Find where the given text appears and provide that cell's center as [x, y] coordinate. 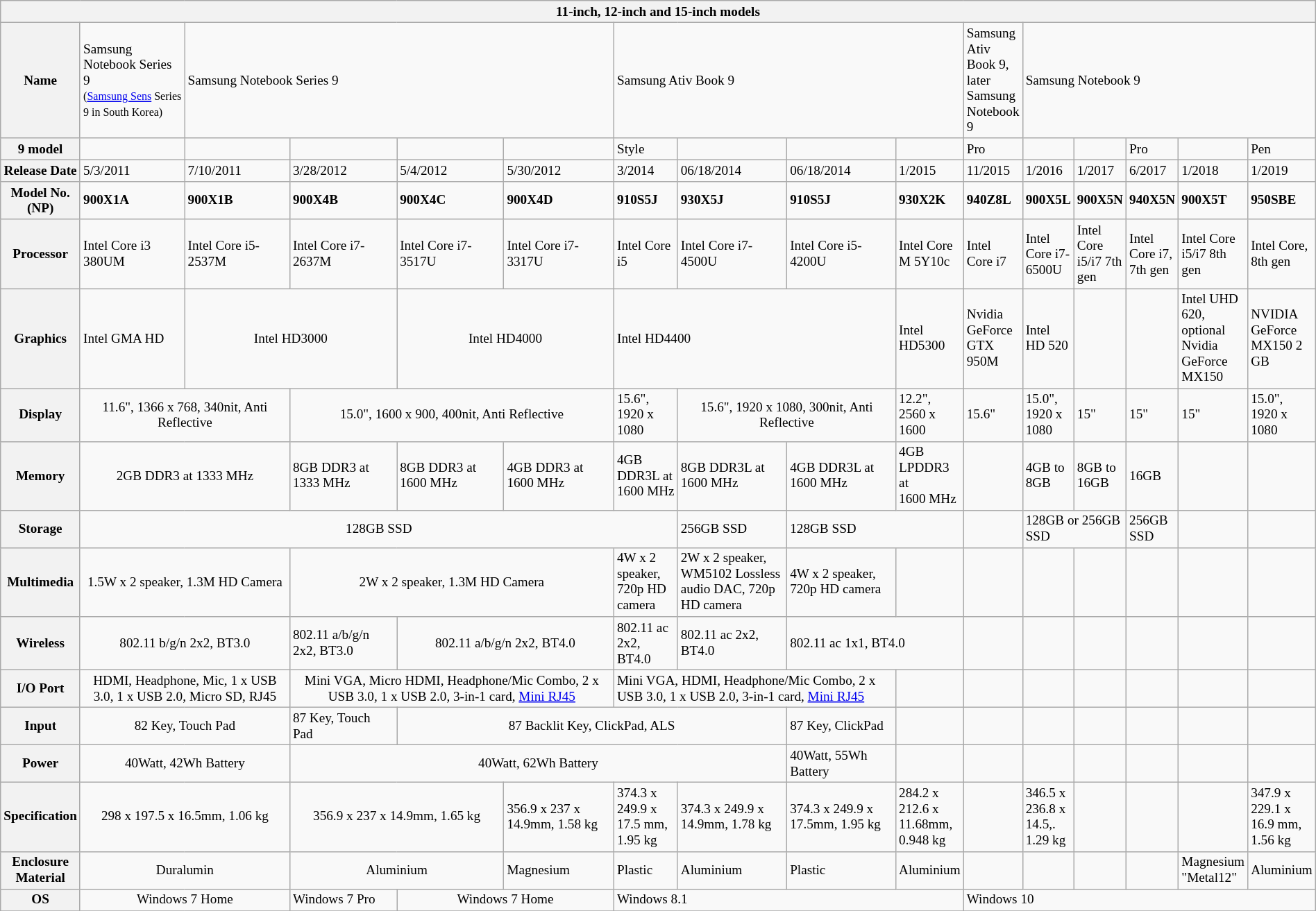
356.9 x 237 x 14.9mm, 1.65 kg [397, 817]
Intel Core i5-4200U [841, 254]
87 Key, ClickPad [841, 726]
900X1A [132, 201]
1/2016 [1048, 171]
82 Key, Touch Pad [185, 726]
Samsung Ativ Book 9, later Samsung Notebook 9 [993, 80]
3/28/2012 [343, 171]
Intel Core i7, 7th gen [1152, 254]
11.6", 1366 x 768, 340nit, Anti Reflective [185, 415]
Intel Core i5/i7 8th gen [1213, 254]
Memory [40, 476]
900X4C [450, 201]
1/2018 [1213, 171]
Intel Core i7-2637M [343, 254]
Intel HD4400 [754, 338]
Intel HD 520 [1048, 338]
40Watt, 42Wh Battery [185, 764]
Input [40, 726]
900X5T [1213, 201]
Wireless [40, 644]
40Watt, 62Wh Battery [538, 764]
2GB DDR3 at 1333 MHz [185, 476]
802.11 a/b/g/n 2x2, BT3.0 [343, 644]
OS [40, 900]
374.3 x 249.9 x 14.9mm, 1.78 kg [732, 817]
950SBE [1282, 201]
5/30/2012 [559, 171]
Specification [40, 817]
2W x 2 speaker, 1.3M HD Camera [451, 581]
Windows 8.1 [788, 900]
802.11 a/b/g/n 2x2, BT4.0 [505, 644]
128GB or 256GB SSD [1074, 529]
HDMI, Headphone, Mic, 1 x USB 3.0, 1 x USB 2.0, Micro SD, RJ45 [185, 688]
5/4/2012 [450, 171]
Samsung Notebook Series 9 [399, 80]
Windows 10 [1140, 900]
346.5 x 236.8 x 14.5,. 1.29 kg [1048, 817]
Samsung Ativ Book 9 [788, 80]
Intel Core i7 [993, 254]
Mini VGA, HDMI, Headphone/Mic Combo, 2 x USB 3.0, 1 x USB 2.0, 3-in-1 card, Mini RJ45 [754, 688]
Magnesium "Metal12" [1213, 870]
15.6" [993, 415]
I/O Port [40, 688]
2W x 2 speaker, WM5102 Lossless audio DAC, 720p HD camera [732, 581]
11/2015 [993, 171]
87 Backlit Key, ClickPad, ALS [592, 726]
Name [40, 80]
Intel Core i7-3317U [559, 254]
Nvidia GeForce GTX 950M [993, 338]
802.11 ac 1x1, BT4.0 [876, 644]
Intel HD3000 [291, 338]
9 model [40, 149]
1/2019 [1282, 171]
284.2 x 212.6 x 11.68mm, 0.948 kg [930, 817]
Model No. (NP) [40, 201]
Intel Core i7-6500U [1048, 254]
Enclosure Material [40, 870]
6/2017 [1152, 171]
4GB DDR3 at 1600 MHz [559, 476]
8GB to 16GB [1099, 476]
Intel Core i7-3517U [450, 254]
Power [40, 764]
11-inch, 12-inch and 15-inch models [658, 12]
8GB DDR3 at 1600 MHz [450, 476]
15.0", 1600 x 900, 400nit, Anti Reflective [451, 415]
Intel HD5300 [930, 338]
Storage [40, 529]
Display [40, 415]
Intel Core i5/i7 7th gen [1099, 254]
40Watt, 55Wh Battery [841, 764]
Intel Core i5-2537M [237, 254]
Intel Core i5 [646, 254]
900X4D [559, 201]
Samsung Notebook 9 [1169, 80]
8GB DDR3L at 1600 MHz [732, 476]
940Z8L [993, 201]
Mini VGA, Micro HDMI, Headphone/Mic Combo, 2 x USB 3.0, 1 x USB 2.0, 3-in-1 card, Mini RJ45 [451, 688]
Samsung Notebook Series 9(Samsung Sens Series 9 in South Korea) [132, 80]
3/2014 [646, 171]
900X5N [1099, 201]
930X2K [930, 201]
Release Date [40, 171]
900X4B [343, 201]
930X5J [732, 201]
Intel UHD 620, optional Nvidia GeForce MX150 [1213, 338]
Intel Core i3 380UM [132, 254]
87 Key, Touch Pad [343, 726]
900X1B [237, 201]
Intel Core i7-4500U [732, 254]
Graphics [40, 338]
Processor [40, 254]
1.5W x 2 speaker, 1.3M HD Camera [185, 581]
298 x 197.5 x 16.5mm, 1.06 kg [185, 817]
15.6", 1920 x 1080 [646, 415]
1/2017 [1099, 171]
Style [646, 149]
Intel HD4000 [505, 338]
4GB to 8GB [1048, 476]
Pen [1282, 149]
Magnesium [559, 870]
NVIDIA GeForce MX150 2 GB [1282, 338]
Intel Core, 8th gen [1282, 254]
16GB [1152, 476]
7/10/2011 [237, 171]
802.11 b/g/n 2x2, BT3.0 [185, 644]
4GB LPDDR3 at 1600 MHz [930, 476]
940X5N [1152, 201]
12.2", 2560 x 1600 [930, 415]
15.6", 1920 x 1080, 300nit, Anti Reflective [786, 415]
900X5L [1048, 201]
5/3/2011 [132, 171]
374.3 x 249.9 x 17.5 mm, 1.95 kg [646, 817]
347.9 x 229.1 x 16.9 mm, 1.56 kg [1282, 817]
Windows 7 Pro [343, 900]
Duralumin [185, 870]
Multimedia [40, 581]
Intel Core M 5Y10c [930, 254]
1/2015 [930, 171]
Intel GMA HD [132, 338]
374.3 x 249.9 x 17.5mm, 1.95 kg [841, 817]
8GB DDR3 at 1333 MHz [343, 476]
356.9 x 237 x 14.9mm, 1.58 kg [559, 817]
